Search for the cell housing the specified text and yield its [x, y] center coordinate. 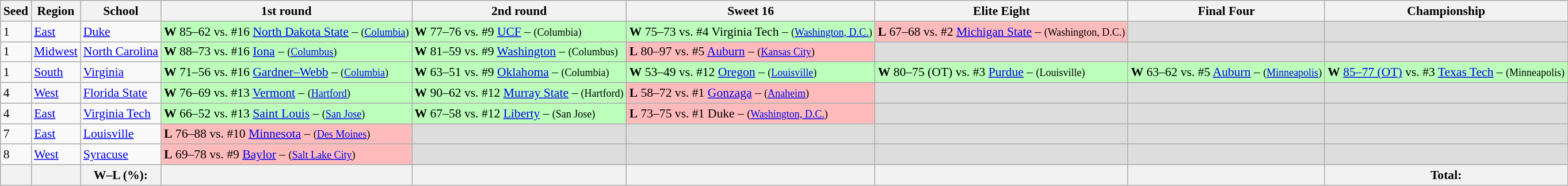
W 75–73 vs. #4 Virginia Tech – (Washington, D.C.) [751, 32]
Seed [16, 11]
W 53–49 vs. #12 Oregon – (Louisville) [751, 73]
W 63–51 vs. #9 Oklahoma – (Columbia) [519, 73]
Midwest [56, 52]
L 58–72 vs. #1 Gonzaga – (Anaheim) [751, 93]
7 [16, 134]
L 67–68 vs. #2 Michigan State – (Washington, D.C.) [1002, 32]
W 77–76 vs. #9 UCF – (Columbia) [519, 32]
1st round [287, 11]
School [121, 11]
Final Four [1226, 11]
Championship [1446, 11]
North Carolina [121, 52]
Virginia Tech [121, 113]
L 80–97 vs. #5 Auburn – (Kansas City) [751, 52]
W 67–58 vs. #12 Liberty – (San Jose) [519, 113]
W 71–56 vs. #16 Gardner–Webb – (Columbia) [287, 73]
W 85–62 vs. #16 North Dakota State – (Columbia) [287, 32]
Region [56, 11]
Duke [121, 32]
Sweet 16 [751, 11]
L 73–75 vs. #1 Duke – (Washington, D.C.) [751, 113]
L 69–78 vs. #9 Baylor – (Salt Lake City) [287, 155]
Florida State [121, 93]
Louisville [121, 134]
Elite Eight [1002, 11]
Total: [1446, 175]
W 63–62 vs. #5 Auburn – (Minneapolis) [1226, 73]
W 80–75 (OT) vs. #3 Purdue – (Louisville) [1002, 73]
Syracuse [121, 155]
W–L (%): [121, 175]
8 [16, 155]
W 85–77 (OT) vs. #3 Texas Tech – (Minneapolis) [1446, 73]
W 88–73 vs. #16 Iona – (Columbus) [287, 52]
South [56, 73]
L 76–88 vs. #10 Minnesota – (Des Moines) [287, 134]
W 90–62 vs. #12 Murray State – (Hartford) [519, 93]
W 81–59 vs. #9 Washington – (Columbus) [519, 52]
W 76–69 vs. #13 Vermont – (Hartford) [287, 93]
W 66–52 vs. #13 Saint Louis – (San Jose) [287, 113]
Virginia [121, 73]
2nd round [519, 11]
